Return the [x, y] coordinate for the center point of the cell that contains the specified text.  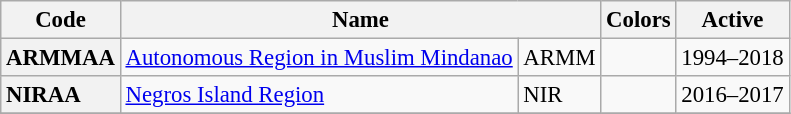
Autonomous Region in Muslim Mindanao [319, 58]
NIRAA [60, 95]
ARMMAA [60, 58]
Name [360, 20]
Active [732, 20]
2016–2017 [732, 95]
NIR [560, 95]
1994–2018 [732, 58]
Negros Island Region [319, 95]
Code [60, 20]
ARMM [560, 58]
Colors [638, 20]
